Determine the [x, y] coordinate at the center of the cell enclosing the given text.  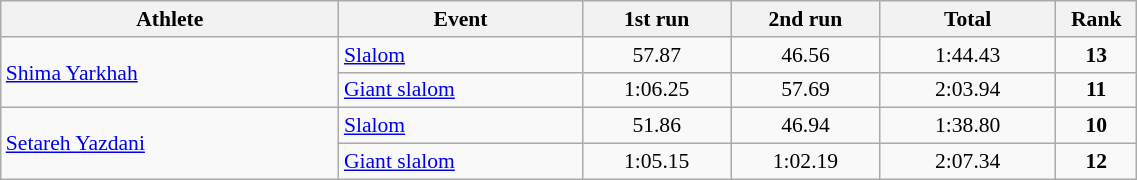
2:03.94 [968, 90]
1:02.19 [806, 162]
10 [1096, 126]
1:05.15 [656, 162]
51.86 [656, 126]
Athlete [170, 19]
57.87 [656, 55]
1st run [656, 19]
Setareh Yazdani [170, 144]
46.94 [806, 126]
Shima Yarkhah [170, 72]
12 [1096, 162]
Total [968, 19]
57.69 [806, 90]
Event [460, 19]
13 [1096, 55]
1:06.25 [656, 90]
46.56 [806, 55]
2nd run [806, 19]
2:07.34 [968, 162]
1:44.43 [968, 55]
Rank [1096, 19]
11 [1096, 90]
1:38.80 [968, 126]
